Scan for the cell matching the given text and deliver its [X, Y] coordinate at center. 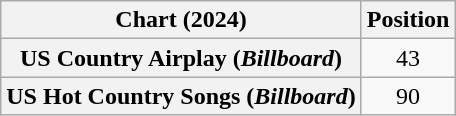
90 [408, 96]
43 [408, 58]
Chart (2024) [181, 20]
US Country Airplay (Billboard) [181, 58]
US Hot Country Songs (Billboard) [181, 96]
Position [408, 20]
